Locate the cell with the specified text and output its (X, Y) center coordinate. 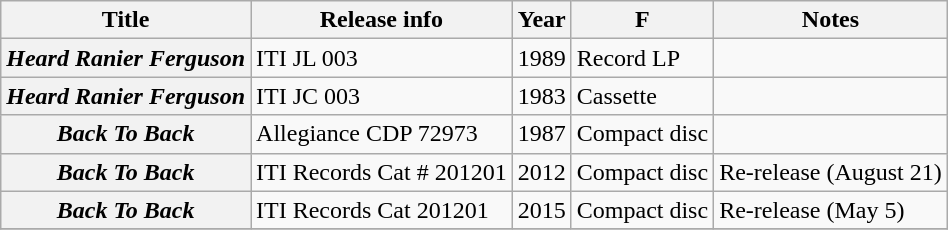
Re-release (August 21) (831, 172)
Release info (382, 20)
2015 (542, 210)
Title (126, 20)
ITI JL 003 (382, 58)
F (642, 20)
Cassette (642, 96)
Notes (831, 20)
Year (542, 20)
ITI JC 003 (382, 96)
Allegiance CDP 72973 (382, 134)
1987 (542, 134)
2012 (542, 172)
ITI Records Cat 201201 (382, 210)
Record LP (642, 58)
1983 (542, 96)
1989 (542, 58)
Re-release (May 5) (831, 210)
ITI Records Cat # 201201 (382, 172)
